Extract the [X, Y] coordinate from the center of the cell holding the provided text.  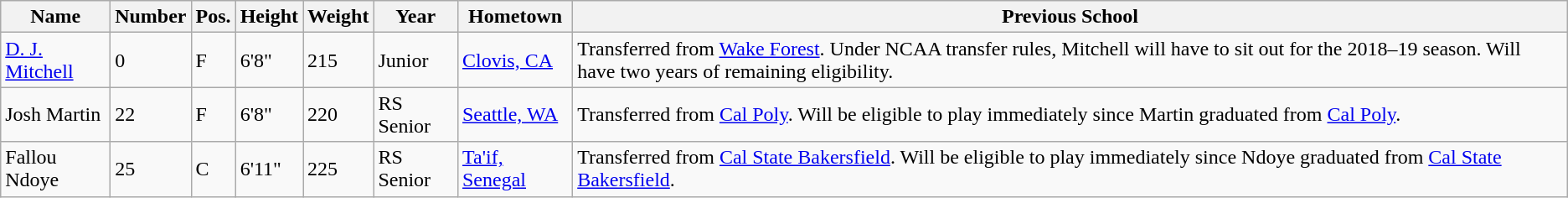
215 [338, 60]
Fallou Ndoye [55, 169]
Transferred from Cal State Bakersfield. Will be eligible to play immediately since Ndoye graduated from Cal State Bakersfield. [1070, 169]
C [213, 169]
220 [338, 114]
Hometown [514, 17]
Name [55, 17]
Seattle, WA [514, 114]
Number [151, 17]
25 [151, 169]
225 [338, 169]
Year [415, 17]
Weight [338, 17]
Previous School [1070, 17]
Height [269, 17]
22 [151, 114]
D. J. Mitchell [55, 60]
Pos. [213, 17]
Ta'if, Senegal [514, 169]
Clovis, CA [514, 60]
6'11" [269, 169]
Josh Martin [55, 114]
Transferred from Cal Poly. Will be eligible to play immediately since Martin graduated from Cal Poly. [1070, 114]
Junior [415, 60]
0 [151, 60]
